Search for the cell housing the specified text and yield its [x, y] center coordinate. 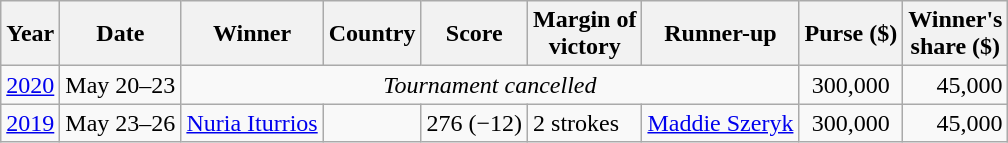
Nuria Iturrios [252, 123]
Winner [252, 34]
Score [474, 34]
2020 [30, 85]
Winner'sshare ($) [956, 34]
Purse ($) [851, 34]
Country [372, 34]
2019 [30, 123]
Maddie Szeryk [720, 123]
Year [30, 34]
Date [120, 34]
May 23–26 [120, 123]
Margin ofvictory [585, 34]
Tournament cancelled [490, 85]
May 20–23 [120, 85]
276 (−12) [474, 123]
Runner-up [720, 34]
2 strokes [585, 123]
